Determine the [X, Y] coordinate at the center of the cell enclosing the given text.  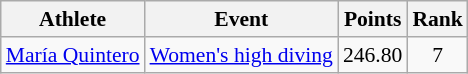
Points [372, 19]
7 [438, 55]
Rank [438, 19]
María Quintero [73, 55]
Athlete [73, 19]
Event [242, 19]
Women's high diving [242, 55]
246.80 [372, 55]
